Identify which cell holds the provided text, then report its (x, y) central coordinate. 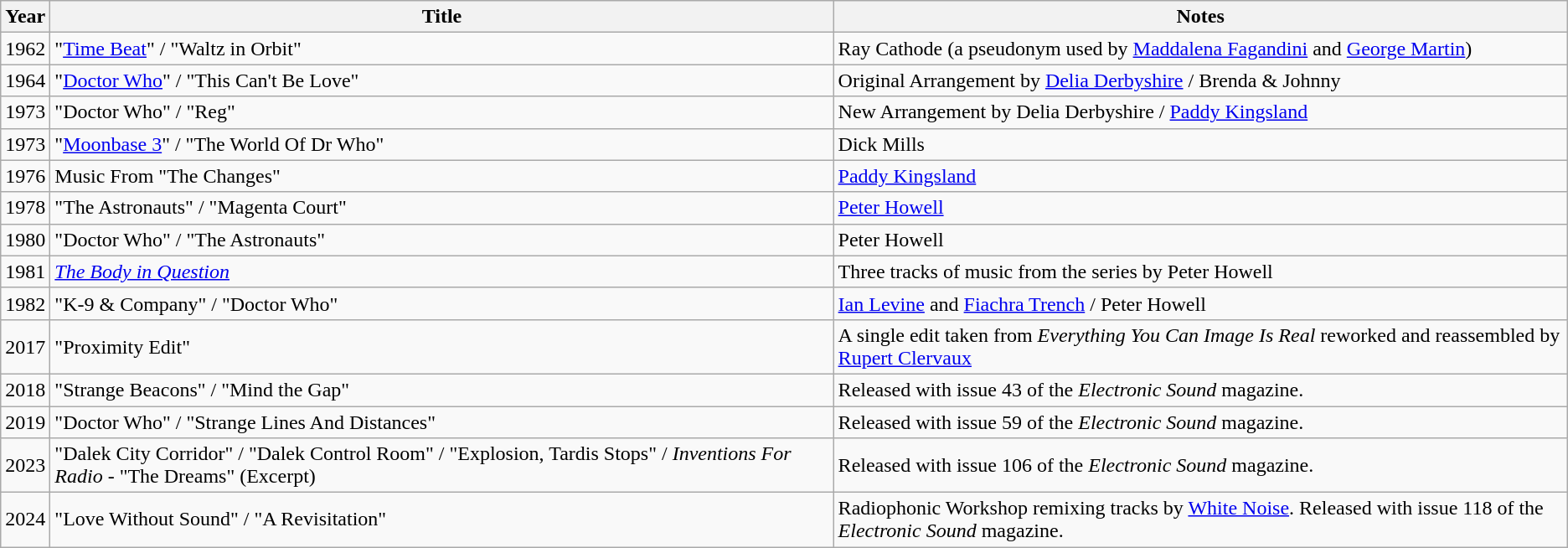
Ian Levine and Fiachra Trench / Peter Howell (1200, 303)
The Body in Question (442, 271)
Notes (1200, 17)
"Doctor Who" / "Reg" (442, 112)
"Doctor Who" / "Strange Lines And Distances" (442, 421)
2024 (25, 520)
"Doctor Who" / "This Can't Be Love" (442, 80)
A single edit taken from Everything You Can Image Is Real reworked and reassembled by Rupert Clervaux (1200, 347)
Dick Mills (1200, 144)
Released with issue 106 of the Electronic Sound magazine. (1200, 466)
"Time Beat" / "Waltz in Orbit" (442, 49)
1978 (25, 208)
1980 (25, 240)
1964 (25, 80)
"Doctor Who" / "The Astronauts" (442, 240)
"Moonbase 3" / "The World Of Dr Who" (442, 144)
Original Arrangement by Delia Derbyshire / Brenda & Johnny (1200, 80)
Paddy Kingsland (1200, 176)
"Strange Beacons" / "Mind the Gap" (442, 390)
Title (442, 17)
Ray Cathode (a pseudonym used by Maddalena Fagandini and George Martin) (1200, 49)
Year (25, 17)
1982 (25, 303)
Music From "The Changes" (442, 176)
New Arrangement by Delia Derbyshire / Paddy Kingsland (1200, 112)
"Dalek City Corridor" / "Dalek Control Room" / "Explosion, Tardis Stops" / Inventions For Radio - "The Dreams" (Excerpt) (442, 466)
"The Astronauts" / "Magenta Court" (442, 208)
Released with issue 59 of the Electronic Sound magazine. (1200, 421)
"K-9 & Company" / "Doctor Who" (442, 303)
1976 (25, 176)
2018 (25, 390)
Released with issue 43 of the Electronic Sound magazine. (1200, 390)
"Proximity Edit" (442, 347)
2019 (25, 421)
"Love Without Sound" / "A Revisitation" (442, 520)
1962 (25, 49)
Radiophonic Workshop remixing tracks by White Noise. Released with issue 118 of the Electronic Sound magazine. (1200, 520)
2023 (25, 466)
1981 (25, 271)
2017 (25, 347)
Three tracks of music from the series by Peter Howell (1200, 271)
